Detect which cell encompasses the target text, then output its [x, y] center coordinate. 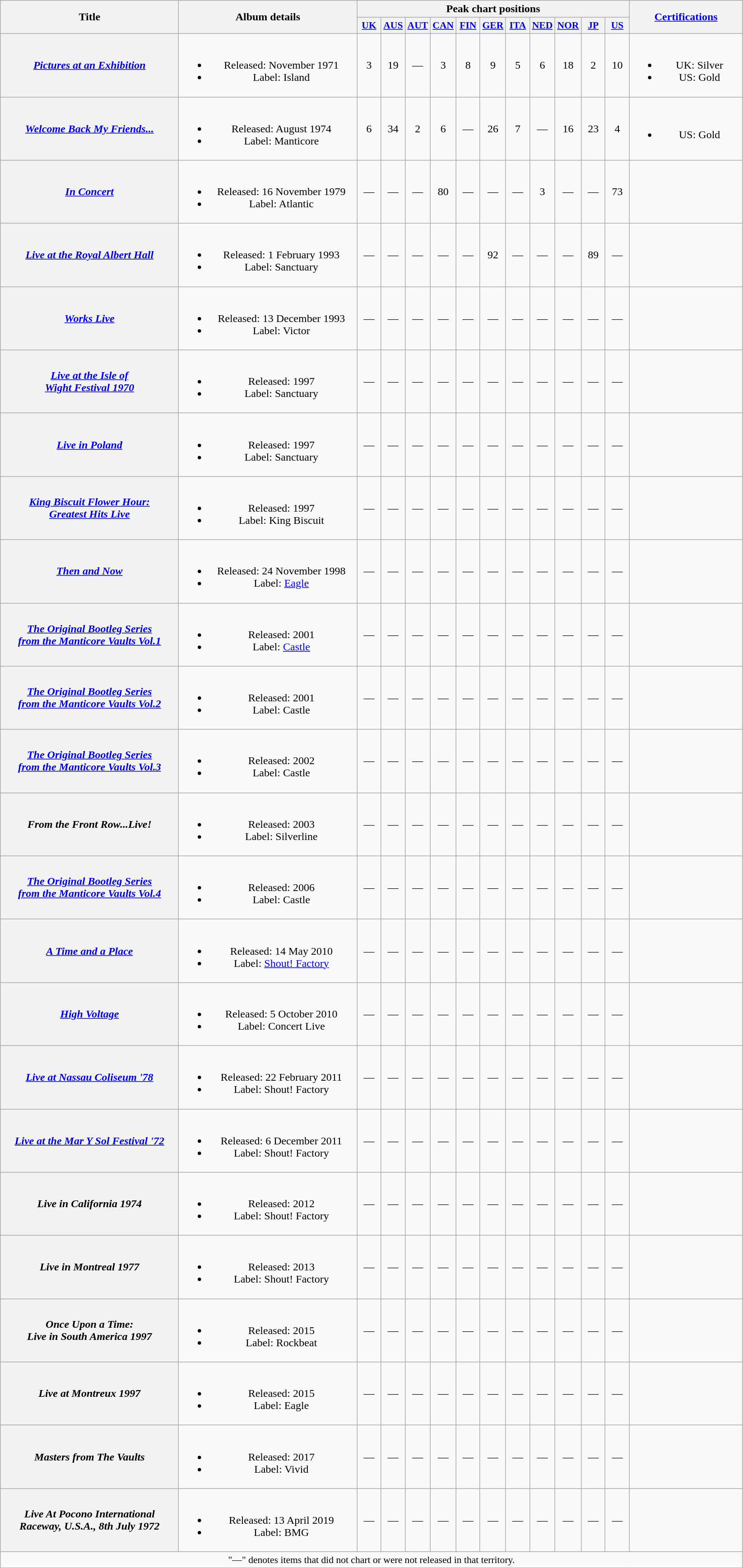
4 [618, 128]
Released: 2017Label: Vivid [268, 1457]
Pictures at an Exhibition [89, 65]
Live At Pocono International Raceway, U.S.A., 8th July 1972 [89, 1520]
9 [493, 65]
Live in Poland [89, 445]
Masters from The Vaults [89, 1457]
Released: 22 February 2011Label: Shout! Factory [268, 1077]
19 [393, 65]
Released: August 1974Label: Manticore [268, 128]
Live at the Royal Albert Hall [89, 255]
Live at Montreux 1997 [89, 1394]
Released: 13 April 2019Label: BMG [268, 1520]
NOR [568, 26]
ITA [517, 26]
Released: 14 May 2010Label: Shout! Factory [268, 951]
Released: 1997Label: King Biscuit [268, 508]
Released: 2012Label: Shout! Factory [268, 1204]
UK [369, 26]
AUS [393, 26]
The Original Bootleg Seriesfrom the Manticore Vaults Vol.2 [89, 698]
Released: 24 November 1998Label: Eagle [268, 571]
A Time and a Place [89, 951]
Live at the Isle ofWight Festival 1970 [89, 382]
34 [393, 128]
7 [517, 128]
Released: 13 December 1993Label: Victor [268, 318]
16 [568, 128]
Released: 6 December 2011Label: Shout! Factory [268, 1141]
Live in Montreal 1977 [89, 1267]
King Biscuit Flower Hour:Greatest Hits Live [89, 508]
From the Front Row...Live! [89, 824]
Released: 2013Label: Shout! Factory [268, 1267]
10 [618, 65]
Live at Nassau Coliseum '78 [89, 1077]
Released: 2015Label: Eagle [268, 1394]
8 [468, 65]
Works Live [89, 318]
US: Gold [686, 128]
Released: November 1971Label: Island [268, 65]
Live in California 1974 [89, 1204]
Once Upon a Time:Live in South America 1997 [89, 1330]
Then and Now [89, 571]
CAN [443, 26]
18 [568, 65]
23 [593, 128]
80 [443, 192]
Released: 2006Label: Castle [268, 887]
Album details [268, 17]
Live at the Mar Y Sol Festival '72 [89, 1141]
Certifications [686, 17]
73 [618, 192]
"—" denotes items that did not chart or were not released in that territory. [371, 1560]
Released: 16 November 1979Label: Atlantic [268, 192]
AUT [418, 26]
Released: 2015Label: Rockbeat [268, 1330]
Title [89, 17]
Released: 5 October 2010Label: Concert Live [268, 1014]
89 [593, 255]
26 [493, 128]
Peak chart positions [493, 9]
NED [543, 26]
Released: 1 February 1993Label: Sanctuary [268, 255]
Welcome Back My Friends... [89, 128]
In Concert [89, 192]
Released: 2003Label: Silverline [268, 824]
JP [593, 26]
92 [493, 255]
GER [493, 26]
UK: SilverUS: Gold [686, 65]
The Original Bootleg Seriesfrom the Manticore Vaults Vol.3 [89, 761]
FIN [468, 26]
The Original Bootleg Seriesfrom the Manticore Vaults Vol.1 [89, 635]
US [618, 26]
The Original Bootleg Seriesfrom the Manticore Vaults Vol.4 [89, 887]
5 [517, 65]
Released: 2002Label: Castle [268, 761]
High Voltage [89, 1014]
